Determine the (X, Y) coordinate at the center of the cell enclosing the given text.  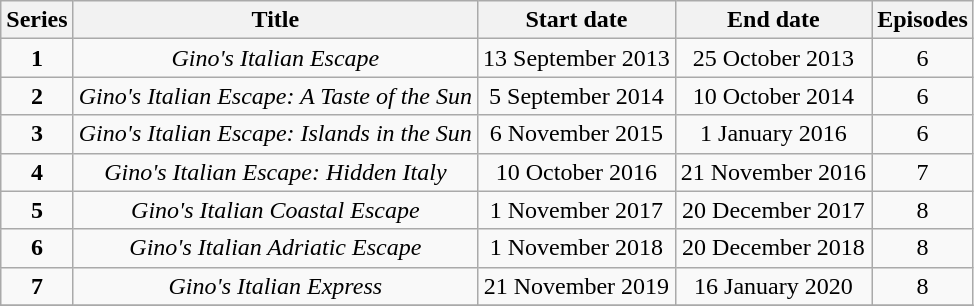
Title (275, 20)
1 January 2016 (773, 134)
6 November 2015 (577, 134)
Episodes (923, 20)
10 October 2016 (577, 172)
Gino's Italian Adriatic Escape (275, 248)
1 November 2017 (577, 210)
Series (37, 20)
21 November 2019 (577, 286)
21 November 2016 (773, 172)
Gino's Italian Escape (275, 58)
Start date (577, 20)
1 November 2018 (577, 248)
4 (37, 172)
Gino's Italian Escape: Hidden Italy (275, 172)
13 September 2013 (577, 58)
Gino's Italian Express (275, 286)
2 (37, 96)
End date (773, 20)
16 January 2020 (773, 286)
20 December 2018 (773, 248)
5 (37, 210)
3 (37, 134)
Gino's Italian Coastal Escape (275, 210)
Gino's Italian Escape: Islands in the Sun (275, 134)
Gino's Italian Escape: A Taste of the Sun (275, 96)
25 October 2013 (773, 58)
5 September 2014 (577, 96)
1 (37, 58)
20 December 2017 (773, 210)
10 October 2014 (773, 96)
